Find where the given text appears and provide that cell's center as (X, Y) coordinate. 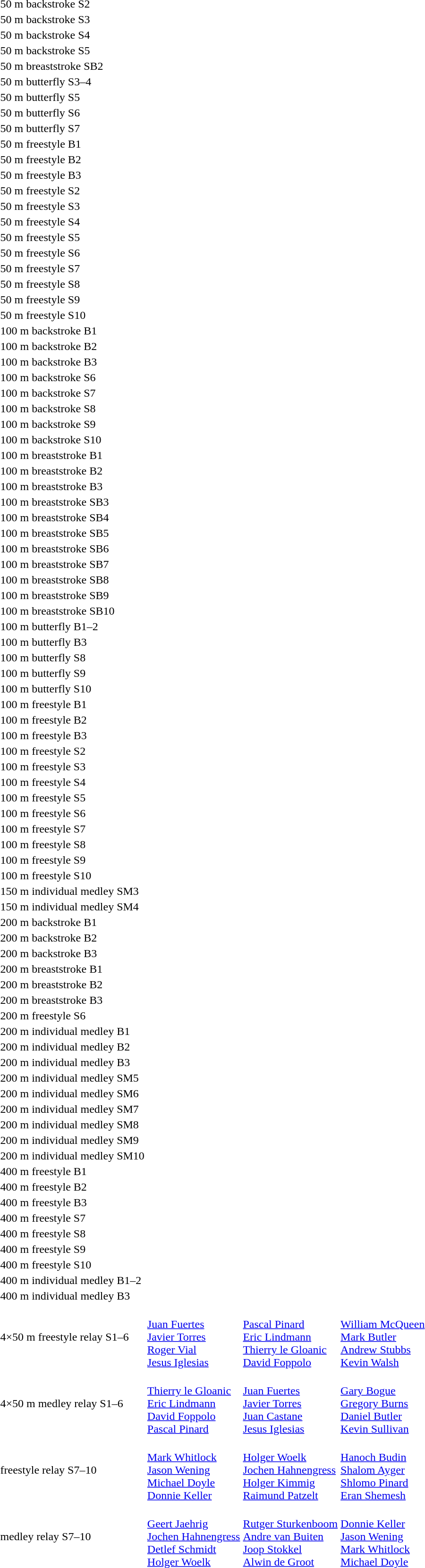
Thierry le Gloanic Eric Lindmann David Foppolo Pascal Pinard (194, 1403)
Mark Whitlock Jason Wening Michael Doyle Donnie Keller (194, 1470)
Juan Fuertes Javier Torres Juan Castane Jesus Iglesias (290, 1403)
Juan Fuertes Javier Torres Roger Vial Jesus Iglesias (194, 1337)
Pascal Pinard Eric Lindmann Thierry le Gloanic David Foppolo (290, 1337)
Holger Woelk Jochen Hahnengress Holger Kimmig Raimund Patzelt (290, 1470)
